For the text-containing cell, return its midpoint in [x, y] coordinate format. 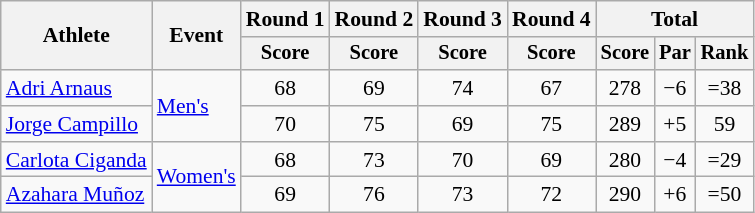
Total [675, 19]
72 [552, 195]
74 [462, 88]
Azahara Muñoz [76, 195]
=29 [725, 160]
Rank [725, 54]
59 [725, 124]
280 [625, 160]
=38 [725, 88]
Men's [196, 106]
Round 3 [462, 19]
278 [625, 88]
−6 [675, 88]
=50 [725, 195]
Round 2 [374, 19]
Par [675, 54]
Adri Arnaus [76, 88]
290 [625, 195]
−4 [675, 160]
+6 [675, 195]
Women's [196, 178]
Jorge Campillo [76, 124]
Round 4 [552, 19]
Athlete [76, 36]
+5 [675, 124]
289 [625, 124]
Carlota Ciganda [76, 160]
Event [196, 36]
Round 1 [286, 19]
76 [374, 195]
67 [552, 88]
